Locate the cell with the specified text and output its (x, y) center coordinate. 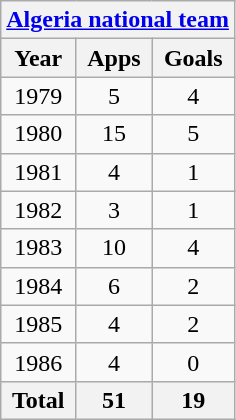
6 (114, 286)
1983 (38, 248)
Apps (114, 58)
1985 (38, 324)
Goals (193, 58)
15 (114, 134)
0 (193, 362)
1980 (38, 134)
1984 (38, 286)
3 (114, 210)
10 (114, 248)
51 (114, 400)
1979 (38, 96)
Total (38, 400)
19 (193, 400)
1982 (38, 210)
1981 (38, 172)
Year (38, 58)
Algeria national team (118, 20)
1986 (38, 362)
